Capture the cell that displays the provided text and extract its [X, Y] central coordinate. 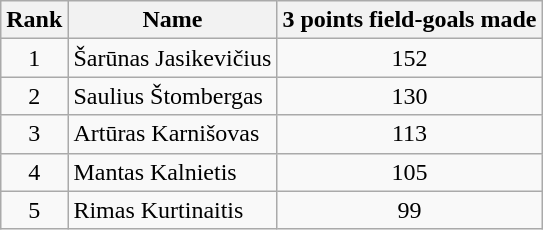
1 [34, 58]
5 [34, 210]
3 [34, 134]
105 [410, 172]
152 [410, 58]
Šarūnas Jasikevičius [172, 58]
113 [410, 134]
3 points field-goals made [410, 20]
130 [410, 96]
Rimas Kurtinaitis [172, 210]
Rank [34, 20]
Artūras Karnišovas [172, 134]
4 [34, 172]
2 [34, 96]
99 [410, 210]
Name [172, 20]
Saulius Štombergas [172, 96]
Mantas Kalnietis [172, 172]
